Extract the [x, y] coordinate from the center of the cell holding the provided text.  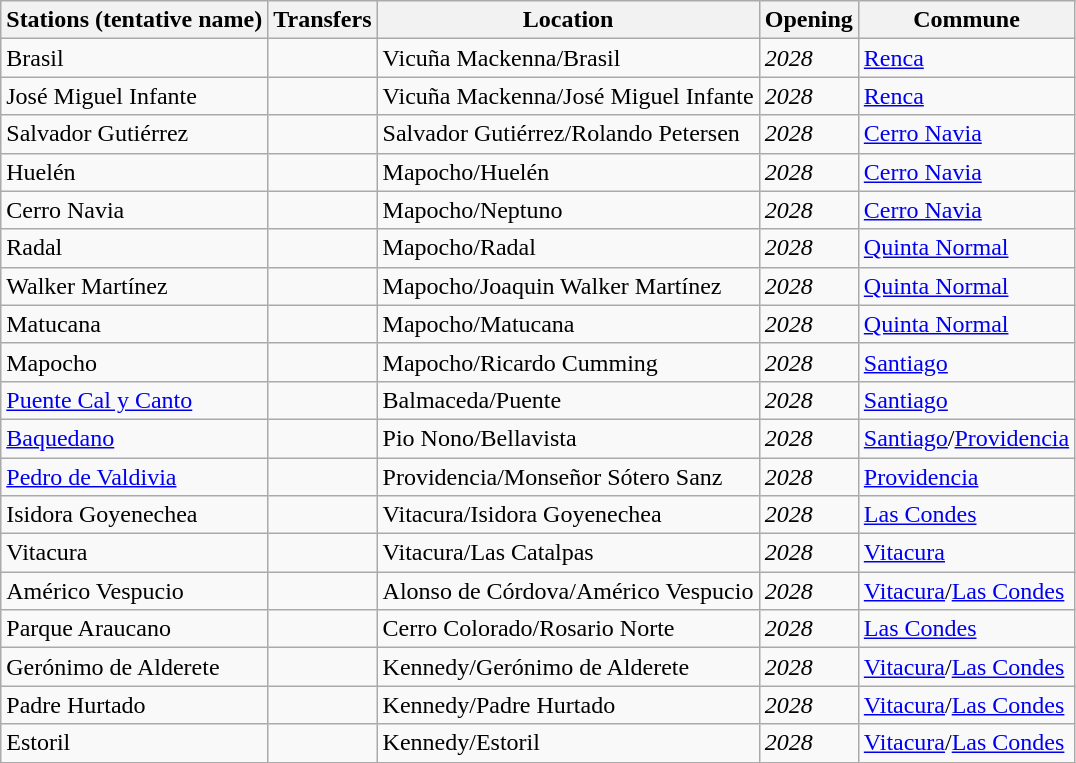
Mapocho/Radal [568, 248]
Kennedy/Padre Hurtado [568, 705]
Santiago/Providencia [966, 438]
Mapocho/Huelén [568, 172]
Pio Nono/Bellavista [568, 438]
Mapocho/Joaquin Walker Martínez [568, 286]
Mapocho/Neptuno [568, 210]
Huelén [134, 172]
Providencia [966, 477]
Padre Hurtado [134, 705]
Radal [134, 248]
Baquedano [134, 438]
Vicuña Mackenna/José Miguel Infante [568, 96]
Transfers [322, 20]
Kennedy/Estoril [568, 743]
Opening [808, 20]
Kennedy/Gerónimo de Alderete [568, 667]
Walker Martínez [134, 286]
Balmaceda/Puente [568, 400]
Américo Vespucio [134, 591]
Parque Araucano [134, 629]
José Miguel Infante [134, 96]
Puente Cal y Canto [134, 400]
Salvador Gutiérrez [134, 134]
Location [568, 20]
Isidora Goyenechea [134, 515]
Estoril [134, 743]
Mapocho/Matucana [568, 324]
Cerro Colorado/Rosario Norte [568, 629]
Providencia/Monseñor Sótero Sanz [568, 477]
Brasil [134, 58]
Gerónimo de Alderete [134, 667]
Vicuña Mackenna/Brasil [568, 58]
Mapocho/Ricardo Cumming [568, 362]
Mapocho [134, 362]
Salvador Gutiérrez/Rolando Petersen [568, 134]
Vitacura/Isidora Goyenechea [568, 515]
Vitacura/Las Catalpas [568, 553]
Pedro de Valdivia [134, 477]
Stations (tentative name) [134, 20]
Alonso de Córdova/Américo Vespucio [568, 591]
Commune [966, 20]
Matucana [134, 324]
